Find where the given text appears and provide that cell's center as [x, y] coordinate. 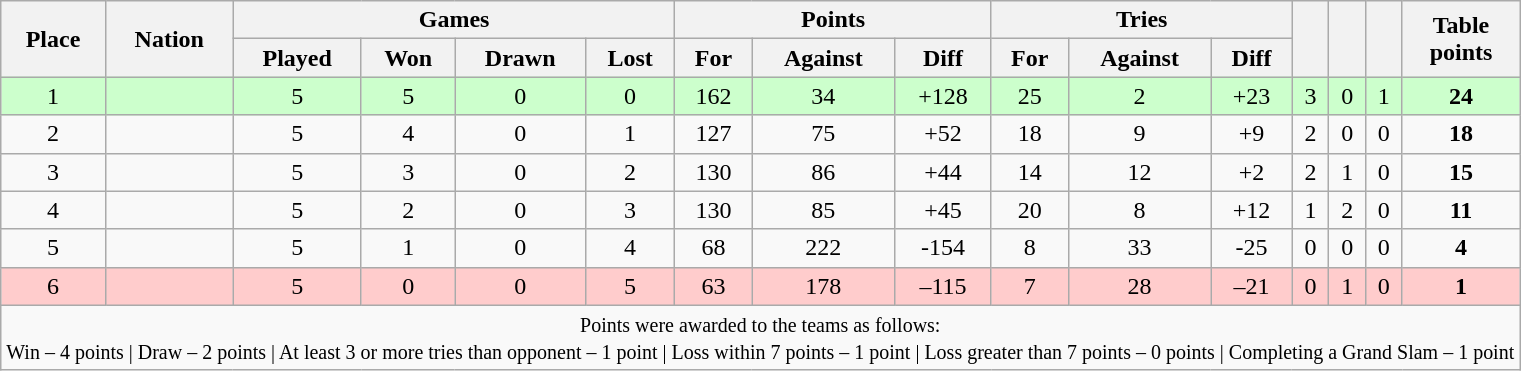
14 [1030, 172]
20 [1030, 210]
Place [54, 39]
–21 [1252, 286]
+44 [943, 172]
-154 [943, 248]
11 [1461, 210]
Lost [630, 58]
Tries [1142, 20]
85 [824, 210]
+9 [1252, 134]
+12 [1252, 210]
33 [1140, 248]
162 [714, 96]
Played [297, 58]
+2 [1252, 172]
+23 [1252, 96]
Nation [169, 39]
Drawn [520, 58]
+128 [943, 96]
Won [408, 58]
9 [1140, 134]
178 [824, 286]
Tablepoints [1461, 39]
24 [1461, 96]
75 [824, 134]
–115 [943, 286]
127 [714, 134]
-25 [1252, 248]
63 [714, 286]
15 [1461, 172]
86 [824, 172]
+52 [943, 134]
12 [1140, 172]
+45 [943, 210]
6 [54, 286]
68 [714, 248]
7 [1030, 286]
25 [1030, 96]
Games [454, 20]
28 [1140, 286]
222 [824, 248]
Points [833, 20]
34 [824, 96]
